Search for the cell housing the specified text and yield its (X, Y) center coordinate. 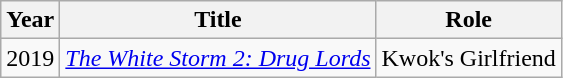
Role (468, 20)
2019 (30, 58)
Title (218, 20)
Year (30, 20)
The White Storm 2: Drug Lords (218, 58)
Kwok's Girlfriend (468, 58)
